Locate the cell with the specified text and output its [x, y] center coordinate. 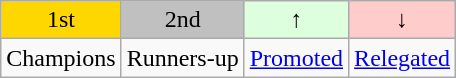
Champions [61, 58]
2nd [182, 20]
↑ [296, 20]
Promoted [296, 58]
Runners-up [182, 58]
Relegated [402, 58]
1st [61, 20]
↓ [402, 20]
